Provide the (x, y) coordinate of the cell's center where the given text is located.  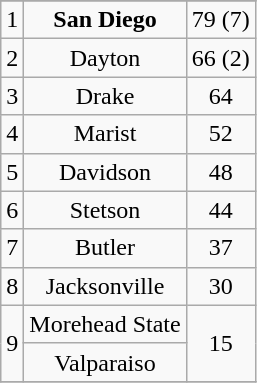
1 (12, 20)
30 (220, 286)
Dayton (105, 58)
San Diego (105, 20)
Stetson (105, 210)
48 (220, 172)
Morehead State (105, 324)
15 (220, 343)
Valparaiso (105, 362)
52 (220, 134)
37 (220, 248)
9 (12, 343)
64 (220, 96)
6 (12, 210)
Marist (105, 134)
Drake (105, 96)
79 (7) (220, 20)
8 (12, 286)
4 (12, 134)
44 (220, 210)
7 (12, 248)
Jacksonville (105, 286)
Davidson (105, 172)
Butler (105, 248)
5 (12, 172)
3 (12, 96)
66 (2) (220, 58)
2 (12, 58)
